Capture the cell that displays the provided text and extract its [X, Y] central coordinate. 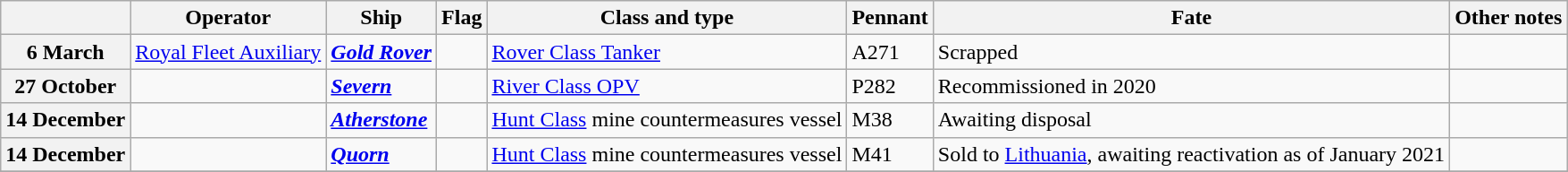
27 October [66, 86]
Awaiting disposal [1191, 120]
Atherstone [382, 120]
Flag [462, 18]
Sold to Lithuania, awaiting reactivation as of January 2021 [1191, 154]
Pennant [890, 18]
River Class OPV [667, 86]
Recommissioned in 2020 [1191, 86]
Class and type [667, 18]
M38 [890, 120]
Gold Rover [382, 52]
Operator [229, 18]
Quorn [382, 154]
A271 [890, 52]
Severn [382, 86]
M41 [890, 154]
Ship [382, 18]
Scrapped [1191, 52]
P282 [890, 86]
Other notes [1508, 18]
Fate [1191, 18]
6 March [66, 52]
Rover Class Tanker [667, 52]
Royal Fleet Auxiliary [229, 52]
